Identify which cell holds the provided text, then report its [x, y] central coordinate. 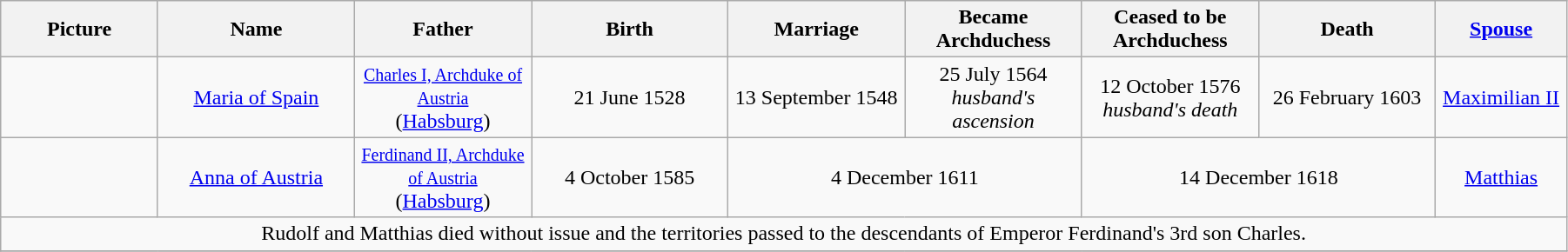
Became Archduchess [994, 30]
Picture [80, 30]
Birth [630, 30]
Ferdinand II, Archduke of Austria(Habsburg) [442, 177]
Spouse [1502, 30]
26 February 1603 [1347, 97]
Matthias [1502, 177]
4 December 1611 [905, 177]
Maximilian II [1502, 97]
Rudolf and Matthias died without issue and the territories passed to the descendants of Emperor Ferdinand's 3rd son Charles. [784, 234]
12 October 1576husband's death [1169, 97]
Charles I, Archduke of Austria(Habsburg) [442, 97]
Ceased to be Archduchess [1169, 30]
Father [442, 30]
Marriage [816, 30]
Maria of Spain [256, 97]
4 October 1585 [630, 177]
13 September 1548 [816, 97]
Death [1347, 30]
21 June 1528 [630, 97]
14 December 1618 [1258, 177]
Anna of Austria [256, 177]
Name [256, 30]
25 July 1564husband's ascension [994, 97]
